Extract the (X, Y) coordinate from the center of the cell holding the provided text.  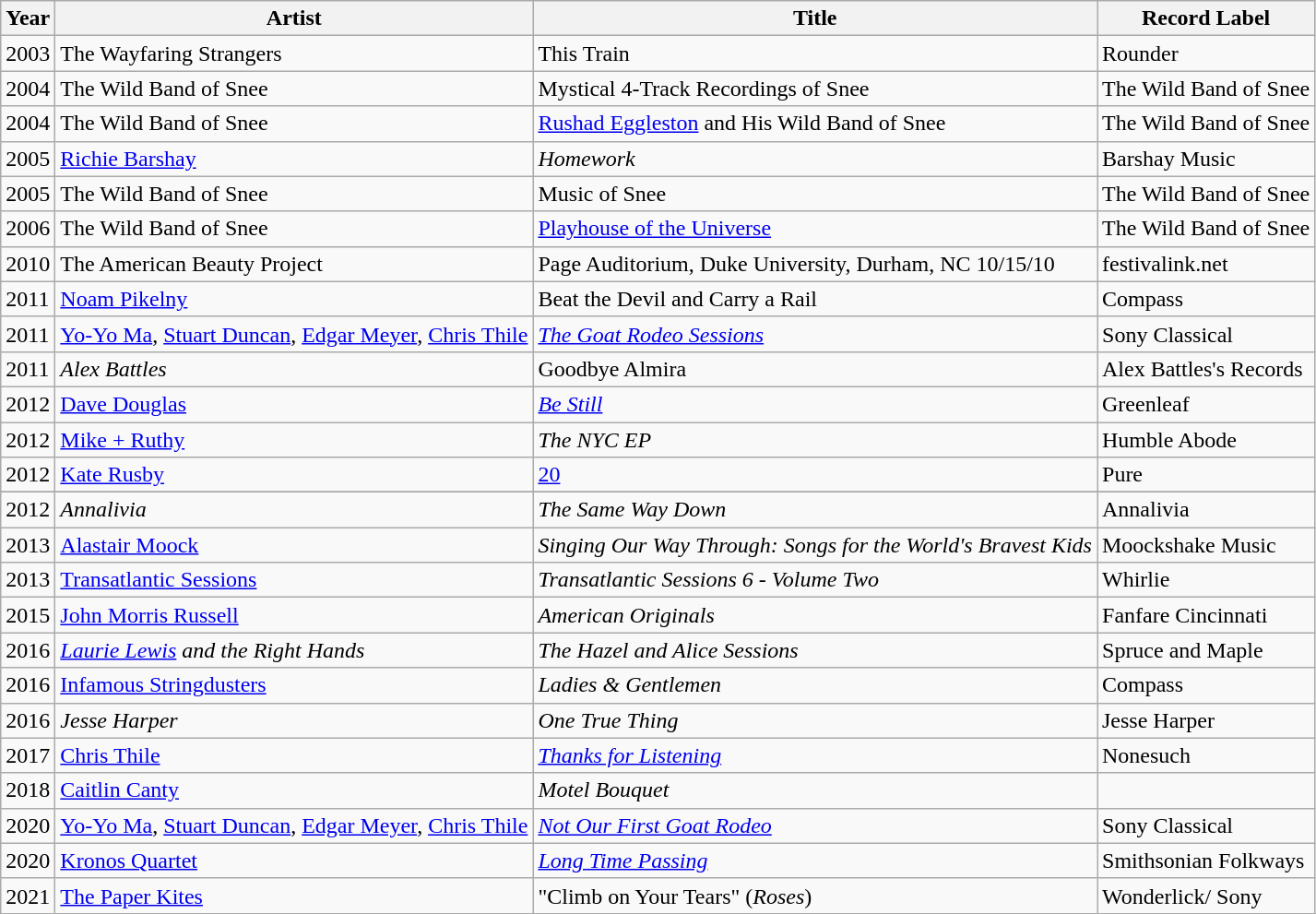
Fanfare Cincinnati (1206, 615)
Ladies & Gentlemen (815, 685)
The Hazel and Alice Sessions (815, 650)
Beat the Devil and Carry a Rail (815, 299)
Humble Abode (1206, 440)
Laurie Lewis and the Right Hands (294, 650)
Greenleaf (1206, 404)
Alex Battles (294, 369)
Year (28, 18)
Title (815, 18)
Pure (1206, 475)
2018 (28, 790)
Singing Our Way Through: Songs for the World's Bravest Kids (815, 545)
Mystical 4-Track Recordings of Snee (815, 89)
Richie Barshay (294, 159)
Transatlantic Sessions (294, 580)
Record Label (1206, 18)
Music of Snee (815, 194)
Rushad Eggleston and His Wild Band of Snee (815, 124)
Artist (294, 18)
This Train (815, 53)
Long Time Passing (815, 861)
Chris Thile (294, 755)
Noam Pikelny (294, 299)
2006 (28, 229)
20 (815, 475)
festivalink.net (1206, 264)
2015 (28, 615)
Playhouse of the Universe (815, 229)
Wonderlick/ Sony (1206, 896)
The Paper Kites (294, 896)
Dave Douglas (294, 404)
Whirlie (1206, 580)
Infamous Stringdusters (294, 685)
Page Auditorium, Duke University, Durham, NC 10/15/10 (815, 264)
"Climb on Your Tears" (Roses) (815, 896)
The Goat Rodeo Sessions (815, 334)
American Originals (815, 615)
Moockshake Music (1206, 545)
Spruce and Maple (1206, 650)
Caitlin Canty (294, 790)
Kate Rusby (294, 475)
2010 (28, 264)
Transatlantic Sessions 6 - Volume Two (815, 580)
2017 (28, 755)
One True Thing (815, 720)
2021 (28, 896)
John Morris Russell (294, 615)
Thanks for Listening (815, 755)
Motel Bouquet (815, 790)
2003 (28, 53)
The NYC EP (815, 440)
Smithsonian Folkways (1206, 861)
Goodbye Almira (815, 369)
Homework (815, 159)
Mike + Ruthy (294, 440)
Rounder (1206, 53)
Not Our First Goat Rodeo (815, 825)
Be Still (815, 404)
Alastair Moock (294, 545)
Alex Battles's Records (1206, 369)
Barshay Music (1206, 159)
Kronos Quartet (294, 861)
The Wayfaring Strangers (294, 53)
Nonesuch (1206, 755)
The American Beauty Project (294, 264)
The Same Way Down (815, 510)
